Return the [X, Y] coordinate for the center point of the cell that contains the specified text.  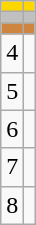
7 [12, 167]
5 [12, 91]
8 [12, 205]
6 [12, 129]
4 [12, 53]
